For the text-containing cell, return its midpoint in [X, Y] coordinate format. 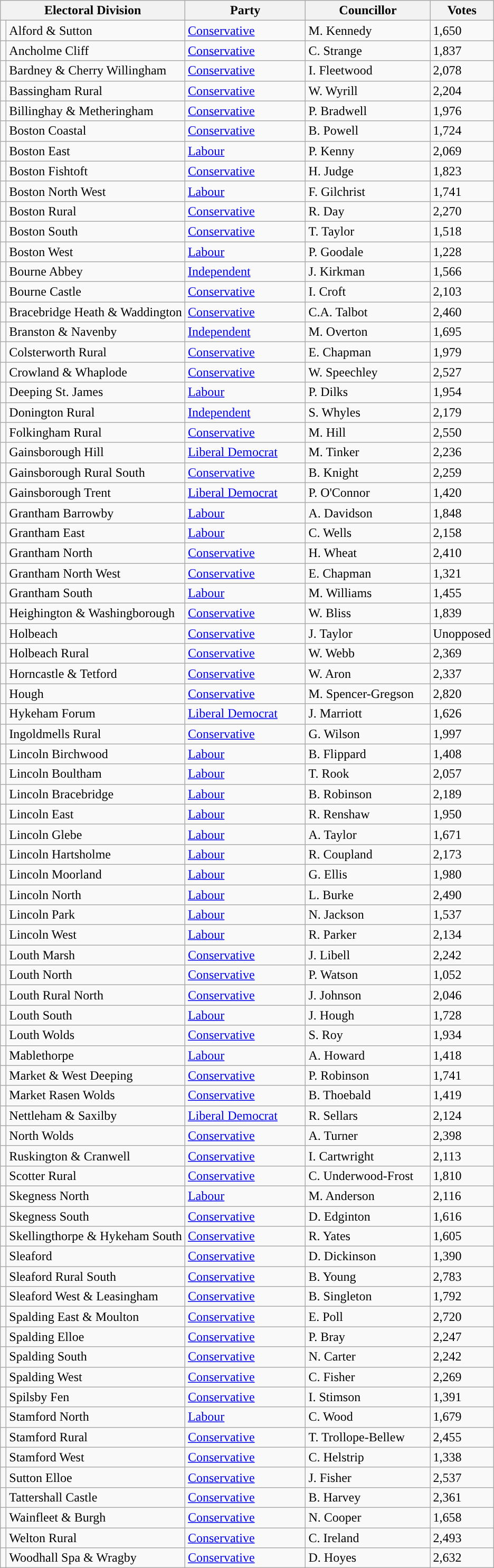
1,408 [462, 754]
C. Ireland [368, 1538]
C. Wells [368, 533]
W. Bliss [368, 613]
Lincoln Park [96, 915]
M. Kennedy [368, 31]
D. Dickinson [368, 1257]
2,057 [462, 774]
C. Strange [368, 51]
Wainfleet & Burgh [96, 1517]
R. Yates [368, 1236]
B. Harvey [368, 1497]
R. Parker [368, 935]
1,228 [462, 252]
B. Flippard [368, 754]
P. Dilks [368, 392]
1,679 [462, 1417]
Sleaford Rural South [96, 1277]
P. Kenny [368, 151]
Bracebridge Heath & Waddington [96, 312]
M. Overton [368, 332]
2,259 [462, 473]
S. Whyles [368, 412]
1,605 [462, 1236]
W. Webb [368, 654]
M. Williams [368, 593]
2,116 [462, 1196]
C. Helstrip [368, 1457]
2,173 [462, 854]
1,052 [462, 975]
A. Taylor [368, 834]
Sleaford [96, 1257]
Electoral Division [93, 11]
Louth Rural North [96, 995]
2,369 [462, 654]
1,823 [462, 171]
2,134 [462, 935]
Votes [462, 11]
2,113 [462, 1156]
W. Wyrill [368, 91]
B. Thoebald [368, 1095]
P. O'Connor [368, 493]
1,338 [462, 1457]
2,361 [462, 1497]
D. Edginton [368, 1216]
Spalding South [96, 1357]
I. Croft [368, 292]
Bardney & Cherry Willingham [96, 71]
Lincoln Boultham [96, 774]
1,980 [462, 874]
2,820 [462, 694]
J. Kirkman [368, 272]
2,158 [462, 533]
Boston Fishtoft [96, 171]
P. Robinson [368, 1075]
Scotter Rural [96, 1176]
Party [245, 11]
1,537 [462, 915]
Billinghay & Metheringham [96, 111]
1,979 [462, 352]
2,783 [462, 1277]
2,270 [462, 211]
Ruskington & Cranwell [96, 1156]
2,179 [462, 412]
2,204 [462, 91]
T. Trollope-Bellew [368, 1437]
B. Young [368, 1277]
L. Burke [368, 895]
1,997 [462, 734]
Unopposed [462, 634]
Gainsborough Rural South [96, 473]
2,124 [462, 1116]
2,490 [462, 895]
2,550 [462, 432]
R. Day [368, 211]
2,632 [462, 1558]
M. Tinker [368, 452]
Bourne Abbey [96, 272]
J. Hough [368, 1015]
1,839 [462, 613]
Louth South [96, 1015]
P. Goodale [368, 252]
Gainsborough Trent [96, 493]
Market Rasen Wolds [96, 1095]
Hykeham Forum [96, 714]
Holbeach [96, 634]
2,337 [462, 674]
2,069 [462, 151]
1,810 [462, 1176]
Stamford Rural [96, 1437]
Colsterworth Rural [96, 352]
Crowland & Whaplode [96, 372]
Lincoln East [96, 814]
1,671 [462, 834]
2,460 [462, 312]
M. Anderson [368, 1196]
G. Ellis [368, 874]
C. Underwood-Frost [368, 1176]
Sleaford West & Leasingham [96, 1297]
Skellingthorpe & Hykeham South [96, 1236]
W. Aron [368, 674]
2,720 [462, 1317]
2,078 [462, 71]
1,616 [462, 1216]
Donington Rural [96, 412]
Sutton Elloe [96, 1477]
Lincoln Hartsholme [96, 854]
E. Poll [368, 1317]
Lincoln West [96, 935]
1,950 [462, 814]
N. Cooper [368, 1517]
M. Hill [368, 432]
Gainsborough Hill [96, 452]
Louth North [96, 975]
1,518 [462, 231]
Councillor [368, 11]
R. Coupland [368, 854]
1,658 [462, 1517]
Grantham South [96, 593]
Lincoln Bracebridge [96, 794]
1,455 [462, 593]
Holbeach Rural [96, 654]
Stamford North [96, 1417]
P. Bray [368, 1337]
1,848 [462, 513]
Spilsby Fen [96, 1397]
2,493 [462, 1538]
1,626 [462, 714]
Ancholme Cliff [96, 51]
I. Stimson [368, 1397]
J. Taylor [368, 634]
1,566 [462, 272]
Deeping St. James [96, 392]
Market & West Deeping [96, 1075]
T. Rook [368, 774]
1,954 [462, 392]
1,728 [462, 1015]
1,976 [462, 111]
M. Spencer-Gregson [368, 694]
Spalding Elloe [96, 1337]
2,398 [462, 1136]
Heighington & Washingborough [96, 613]
Woodhall Spa & Wragby [96, 1558]
Boston Rural [96, 211]
Bassingham Rural [96, 91]
N. Jackson [368, 915]
2,527 [462, 372]
Louth Wolds [96, 1035]
Skegness North [96, 1196]
I. Cartwright [368, 1156]
Welton Rural [96, 1538]
P. Bradwell [368, 111]
C. Fisher [368, 1377]
Louth Marsh [96, 955]
Hough [96, 694]
Grantham Barrowby [96, 513]
Ingoldmells Rural [96, 734]
C. Wood [368, 1417]
A. Turner [368, 1136]
Horncastle & Tetford [96, 674]
N. Carter [368, 1357]
2,269 [462, 1377]
Lincoln Moorland [96, 874]
B. Singleton [368, 1297]
1,695 [462, 332]
1,837 [462, 51]
R. Sellars [368, 1116]
J. Libell [368, 955]
Boston West [96, 252]
Lincoln North [96, 895]
F. Gilchrist [368, 191]
T. Taylor [368, 231]
Boston South [96, 231]
1,418 [462, 1055]
Alford & Sutton [96, 31]
Mablethorpe [96, 1055]
G. Wilson [368, 734]
Spalding East & Moulton [96, 1317]
C.A. Talbot [368, 312]
B. Knight [368, 473]
1,321 [462, 573]
1,420 [462, 493]
2,236 [462, 452]
Boston East [96, 151]
Boston North West [96, 191]
P. Watson [368, 975]
J. Fisher [368, 1477]
1,390 [462, 1257]
Nettleham & Saxilby [96, 1116]
R. Renshaw [368, 814]
J. Johnson [368, 995]
1,391 [462, 1397]
Stamford West [96, 1457]
J. Marriott [368, 714]
2,455 [462, 1437]
2,046 [462, 995]
Grantham East [96, 533]
1,650 [462, 31]
North Wolds [96, 1136]
1,934 [462, 1035]
W. Speechley [368, 372]
2,247 [462, 1337]
Skegness South [96, 1216]
2,410 [462, 553]
D. Hoyes [368, 1558]
Bourne Castle [96, 292]
B. Robinson [368, 794]
B. Powell [368, 131]
1,724 [462, 131]
Grantham North [96, 553]
2,189 [462, 794]
Lincoln Glebe [96, 834]
H. Judge [368, 171]
2,103 [462, 292]
Lincoln Birchwood [96, 754]
2,537 [462, 1477]
Folkingham Rural [96, 432]
H. Wheat [368, 553]
Tattershall Castle [96, 1497]
Boston Coastal [96, 131]
I. Fleetwood [368, 71]
Spalding West [96, 1377]
A. Davidson [368, 513]
A. Howard [368, 1055]
S. Roy [368, 1035]
1,419 [462, 1095]
Branston & Navenby [96, 332]
Grantham North West [96, 573]
1,792 [462, 1297]
